Detect which cell encompasses the target text, then output its (x, y) center coordinate. 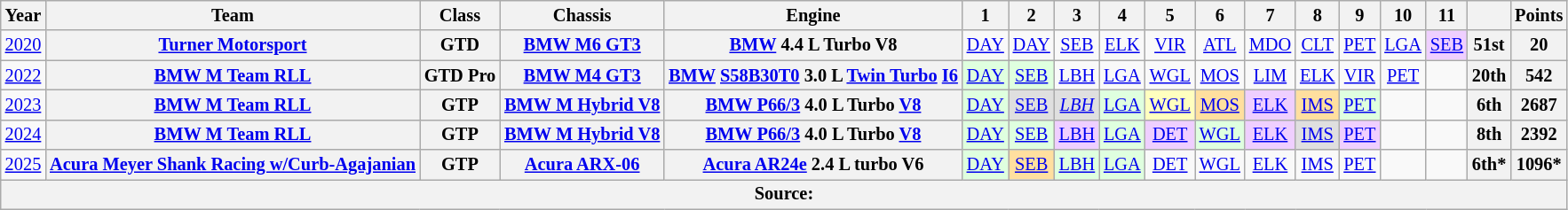
2687 (1539, 105)
CLT (1318, 45)
8th (1489, 135)
2020 (23, 45)
Acura Meyer Shank Racing w/Curb-Agajanian (233, 165)
BMW 4.4 L Turbo V8 (813, 45)
7 (1270, 15)
BMW M4 GT3 (582, 75)
Points (1539, 15)
6 (1220, 15)
2 (1032, 15)
2023 (23, 105)
11 (1447, 15)
9 (1359, 15)
542 (1539, 75)
LIM (1270, 75)
Engine (813, 15)
3 (1077, 15)
Chassis (582, 15)
Class (460, 15)
GTD Pro (460, 75)
GTD (460, 45)
20th (1489, 75)
Acura ARX-06 (582, 165)
2022 (23, 75)
6th* (1489, 165)
1096* (1539, 165)
ATL (1220, 45)
BMW M6 GT3 (582, 45)
10 (1403, 15)
1 (986, 15)
Acura AR24e 2.4 L turbo V6 (813, 165)
Source: (784, 194)
6th (1489, 105)
4 (1122, 15)
2392 (1539, 135)
Turner Motorsport (233, 45)
51st (1489, 45)
5 (1170, 15)
2024 (23, 135)
Team (233, 15)
8 (1318, 15)
MDO (1270, 45)
Year (23, 15)
20 (1539, 45)
2025 (23, 165)
BMW S58B30T0 3.0 L Twin Turbo I6 (813, 75)
